Pinpoint the cell where the given text exists, returning its (x, y) midpoint coordinate. 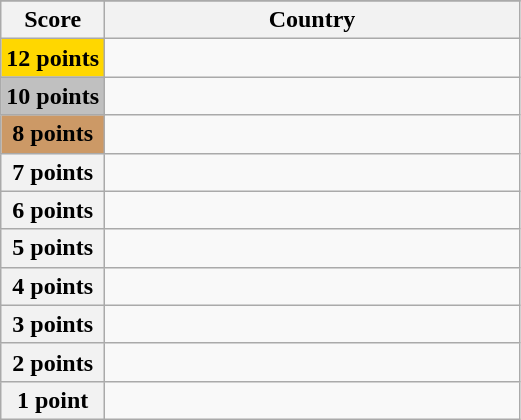
Score (53, 20)
10 points (53, 96)
6 points (53, 210)
7 points (53, 172)
5 points (53, 248)
4 points (53, 286)
Country (312, 20)
12 points (53, 58)
1 point (53, 400)
3 points (53, 324)
2 points (53, 362)
8 points (53, 134)
